Find where the given text appears and provide that cell's center as (x, y) coordinate. 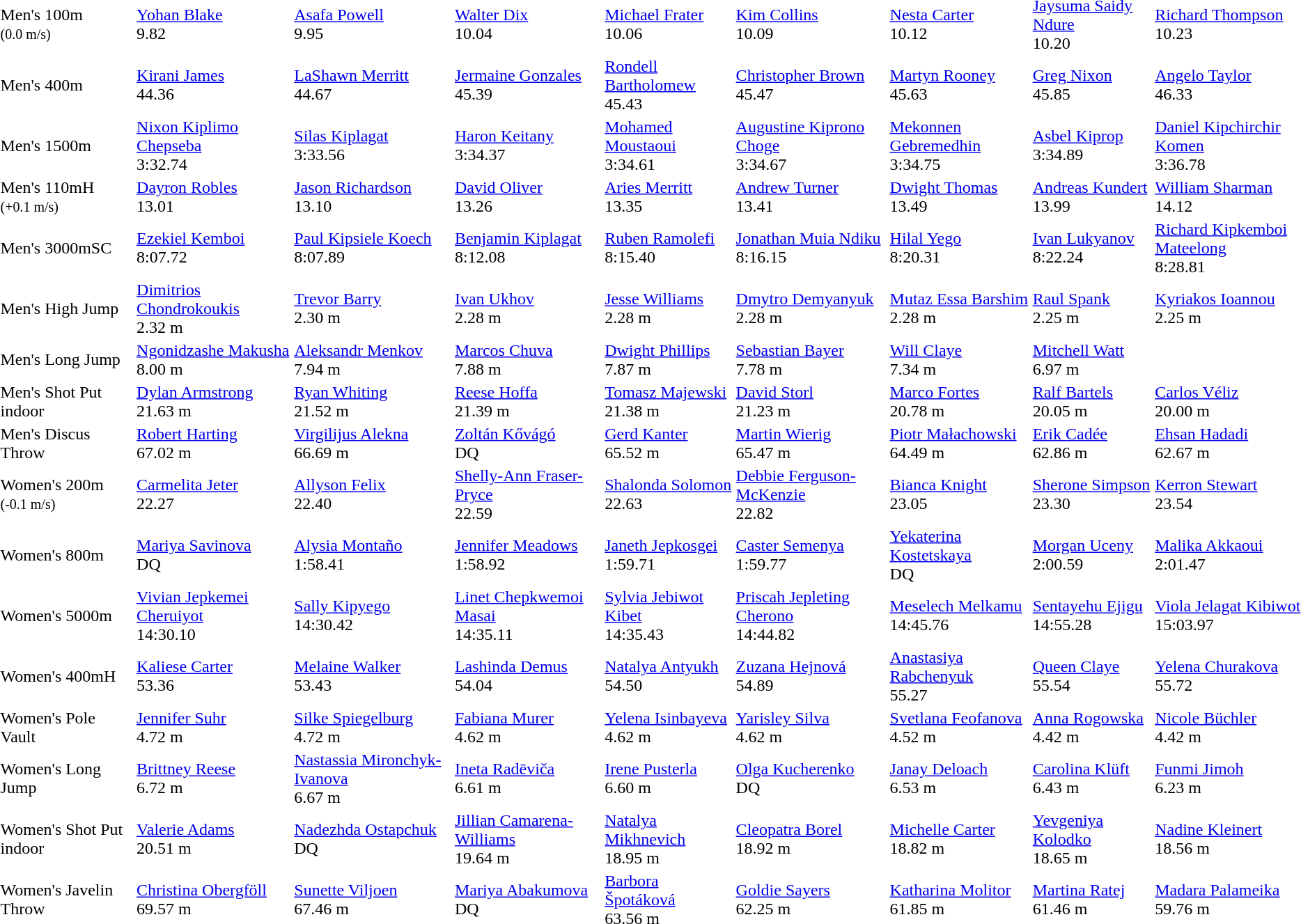
Dwight Thomas 13.49 (959, 196)
Queen Claye 55.54 (1091, 676)
Sherone Simpson 23.30 (1091, 494)
Ryan Whiting 21.52 m (373, 401)
Virgilijus Alekna 66.69 m (373, 443)
Irene Pusterla 6.60 m (669, 778)
Silas Kiplagat 3:33.56 (373, 146)
Sylvia Jebiwot Kibet 14:35.43 (669, 616)
Mekonnen Gebremedhin 3:34.75 (959, 146)
Dwight Phillips 7.87 m (669, 359)
Anna Rogowska 4.42 m (1091, 727)
Ezekiel Kemboi 8:07.72 (213, 248)
Dimitrios Chondrokoukis 2.32 m (213, 308)
David Storl 21.23 m (811, 401)
Aleksandr Menkov 7.94 m (373, 359)
Jesse Williams 2.28 m (669, 308)
Christopher Brown 45.47 (811, 85)
Janeth Jepkosgei 1:59.71 (669, 555)
Martyn Rooney 45.63 (959, 85)
Ineta Radēviča 6.61 m (527, 778)
Dylan Armstrong 21.63 m (213, 401)
Kaliese Carter 53.36 (213, 676)
Andrew Turner 13.41 (811, 196)
Mohamed Moustaoui 3:34.61 (669, 146)
Natalya Antyukh 54.50 (669, 676)
Dmytro Demyanyuk 2.28 m (811, 308)
Nadezhda Ostapchuk DQ (373, 839)
Tomasz Majewski 21.38 m (669, 401)
Sentayehu Ejigu 14:55.28 (1091, 616)
Yevgeniya Kolodko 18.65 m (1091, 839)
Benjamin Kiplagat 8:12.08 (527, 248)
Rondell Bartholomew 45.43 (669, 85)
Brittney Reese 6.72 m (213, 778)
Carmelita Jeter 22.27 (213, 494)
Erik Cadée 62.86 m (1091, 443)
Gerd Kanter 65.52 m (669, 443)
Carolina Klüft 6.43 m (1091, 778)
Aries Merritt 13.35 (669, 196)
Ruben Ramolefi 8:15.40 (669, 248)
Ivan Lukyanov 8:22.24 (1091, 248)
Natalya Mikhnevich 18.95 m (669, 839)
Mariya Savinova DQ (213, 555)
Vivian Jepkemei Cheruiyot 14:30.10 (213, 616)
Haron Keitany 3:34.37 (527, 146)
Trevor Barry 2.30 m (373, 308)
Meselech Melkamu 14:45.76 (959, 616)
Bianca Knight 23.05 (959, 494)
Ngonidzashe Makusha 8.00 m (213, 359)
Jennifer Meadows 1:58.92 (527, 555)
Greg Nixon 45.85 (1091, 85)
Nastassia Mironchyk-Ivanova 6.67 m (373, 778)
Morgan Uceny 2:00.59 (1091, 555)
Priscah Jepleting Cherono 14:44.82 (811, 616)
Anastasiya Rabchenyuk 55.27 (959, 676)
Michelle Carter 18.82 m (959, 839)
Cleopatra Borel 18.92 m (811, 839)
Andreas Kundert 13.99 (1091, 196)
Paul Kipsiele Koech 8:07.89 (373, 248)
Asbel Kiprop 3:34.89 (1091, 146)
Svetlana Feofanova 4.52 m (959, 727)
Allyson Felix 22.40 (373, 494)
Zoltán Kővágó DQ (527, 443)
Janay Deloach 6.53 m (959, 778)
Shelly-Ann Fraser-Pryce 22.59 (527, 494)
Jillian Camarena-Williams 19.64 m (527, 839)
Yekaterina Kostetskaya DQ (959, 555)
Hilal Yego 8:20.31 (959, 248)
Yelena Isinbayeva 4.62 m (669, 727)
Marcos Chuva 7.88 m (527, 359)
Debbie Ferguson-McKenzie 22.82 (811, 494)
Sally Kipyego 14:30.42 (373, 616)
Yarisley Silva 4.62 m (811, 727)
Robert Harting 67.02 m (213, 443)
Sebastian Bayer 7.78 m (811, 359)
Mitchell Watt 6.97 m (1091, 359)
Silke Spiegelburg 4.72 m (373, 727)
Martin Wierig 65.47 m (811, 443)
Olga Kucherenko DQ (811, 778)
Ralf Bartels 20.05 m (1091, 401)
Zuzana Hejnová 54.89 (811, 676)
Marco Fortes 20.78 m (959, 401)
Fabiana Murer 4.62 m (527, 727)
Shalonda Solomon 22.63 (669, 494)
Linet Chepkwemoi Masai 14:35.11 (527, 616)
Valerie Adams 20.51 m (213, 839)
Ivan Ukhov 2.28 m (527, 308)
Will Claye 7.34 m (959, 359)
Alysia Montaño 1:58.41 (373, 555)
Caster Semenya 1:59.77 (811, 555)
Jermaine Gonzales 45.39 (527, 85)
Melaine Walker 53.43 (373, 676)
Raul Spank 2.25 m (1091, 308)
Jason Richardson 13.10 (373, 196)
Reese Hoffa 21.39 m (527, 401)
Mutaz Essa Barshim 2.28 m (959, 308)
Nixon Kiplimo Chepseba 3:32.74 (213, 146)
Lashinda Demus 54.04 (527, 676)
LaShawn Merritt 44.67 (373, 85)
Dayron Robles 13.01 (213, 196)
David Oliver 13.26 (527, 196)
Jonathan Muia Ndiku 8:16.15 (811, 248)
Jennifer Suhr 4.72 m (213, 727)
Augustine Kiprono Choge 3:34.67 (811, 146)
Kirani James 44.36 (213, 85)
Piotr Małachowski 64.49 m (959, 443)
